Capture the cell that displays the provided text and extract its [X, Y] central coordinate. 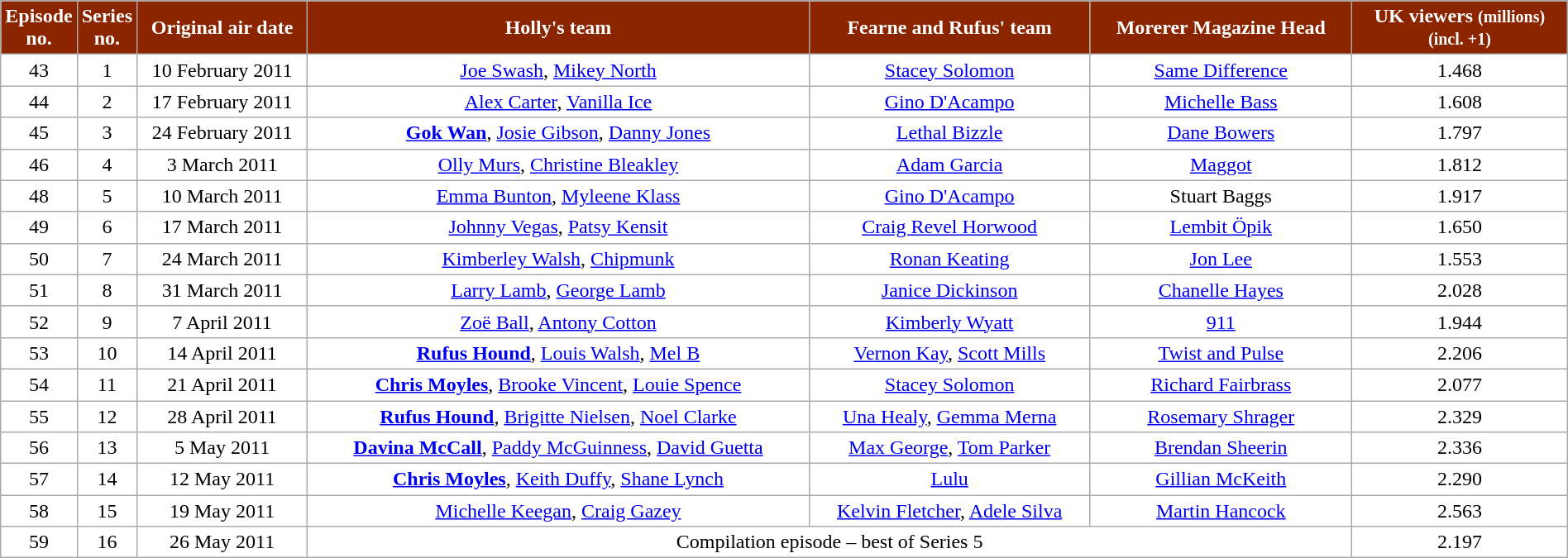
7 [107, 259]
2.290 [1460, 479]
Davina McCall, Paddy McGuinness, David Guetta [559, 448]
Fearne and Rufus' team [949, 28]
Janice Dickinson [949, 290]
Compilation episode – best of Series 5 [830, 542]
10 [107, 353]
1.468 [1460, 70]
Episodeno. [39, 28]
1.797 [1460, 133]
31 March 2011 [222, 290]
Larry Lamb, George Lamb [559, 290]
3 [107, 133]
Stuart Baggs [1221, 196]
Michelle Bass [1221, 102]
Ronan Keating [949, 259]
UK viewers (millions)(incl. +1) [1460, 28]
Emma Bunton, Myleene Klass [559, 196]
2.563 [1460, 511]
Rufus Hound, Louis Walsh, Mel B [559, 353]
Lethal Bizzle [949, 133]
Maggot [1221, 165]
Brendan Sheerin [1221, 448]
Vernon Kay, Scott Mills [949, 353]
Gillian McKeith [1221, 479]
59 [39, 542]
51 [39, 290]
Alex Carter, Vanilla Ice [559, 102]
Lulu [949, 479]
53 [39, 353]
14 April 2011 [222, 353]
911 [1221, 322]
Martin Hancock [1221, 511]
1.812 [1460, 165]
24 March 2011 [222, 259]
1.917 [1460, 196]
21 April 2011 [222, 384]
11 [107, 384]
Zoë Ball, Antony Cotton [559, 322]
15 [107, 511]
Seriesno. [107, 28]
12 [107, 416]
Chanelle Hayes [1221, 290]
55 [39, 416]
8 [107, 290]
24 February 2011 [222, 133]
26 May 2011 [222, 542]
10 March 2011 [222, 196]
12 May 2011 [222, 479]
2 [107, 102]
1 [107, 70]
Kimberley Walsh, Chipmunk [559, 259]
Holly's team [559, 28]
2.336 [1460, 448]
2.329 [1460, 416]
1.608 [1460, 102]
3 March 2011 [222, 165]
Rosemary Shrager [1221, 416]
44 [39, 102]
14 [107, 479]
54 [39, 384]
58 [39, 511]
Jon Lee [1221, 259]
Kelvin Fletcher, Adele Silva [949, 511]
1.553 [1460, 259]
19 May 2011 [222, 511]
6 [107, 227]
Richard Fairbrass [1221, 384]
17 March 2011 [222, 227]
9 [107, 322]
16 [107, 542]
48 [39, 196]
Chris Moyles, Brooke Vincent, Louie Spence [559, 384]
7 April 2011 [222, 322]
Olly Murs, Christine Bleakley [559, 165]
2.077 [1460, 384]
Same Difference [1221, 70]
Rufus Hound, Brigitte Nielsen, Noel Clarke [559, 416]
Michelle Keegan, Craig Gazey [559, 511]
5 May 2011 [222, 448]
Original air date [222, 28]
50 [39, 259]
Max George, Tom Parker [949, 448]
2.028 [1460, 290]
1.650 [1460, 227]
Joe Swash, Mikey North [559, 70]
Craig Revel Horwood [949, 227]
Una Healy, Gemma Merna [949, 416]
Adam Garcia [949, 165]
28 April 2011 [222, 416]
5 [107, 196]
Johnny Vegas, Patsy Kensit [559, 227]
Morerer Magazine Head [1221, 28]
10 February 2011 [222, 70]
Dane Bowers [1221, 133]
45 [39, 133]
Chris Moyles, Keith Duffy, Shane Lynch [559, 479]
56 [39, 448]
4 [107, 165]
43 [39, 70]
49 [39, 227]
Kimberly Wyatt [949, 322]
13 [107, 448]
57 [39, 479]
2.197 [1460, 542]
Gok Wan, Josie Gibson, Danny Jones [559, 133]
Lembit Öpik [1221, 227]
46 [39, 165]
Twist and Pulse [1221, 353]
1.944 [1460, 322]
52 [39, 322]
17 February 2011 [222, 102]
2.206 [1460, 353]
